Detect which cell encompasses the target text, then output its (x, y) center coordinate. 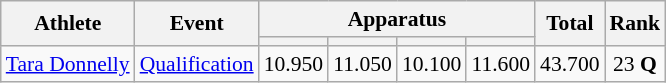
23 Q (636, 64)
Athlete (68, 24)
10.100 (432, 64)
43.700 (570, 64)
Tara Donnelly (68, 64)
Total (570, 24)
Rank (636, 24)
10.950 (294, 64)
Qualification (197, 64)
Apparatus (397, 19)
11.600 (500, 64)
11.050 (362, 64)
Event (197, 24)
